Determine the [X, Y] coordinate at the center of the cell enclosing the given text.  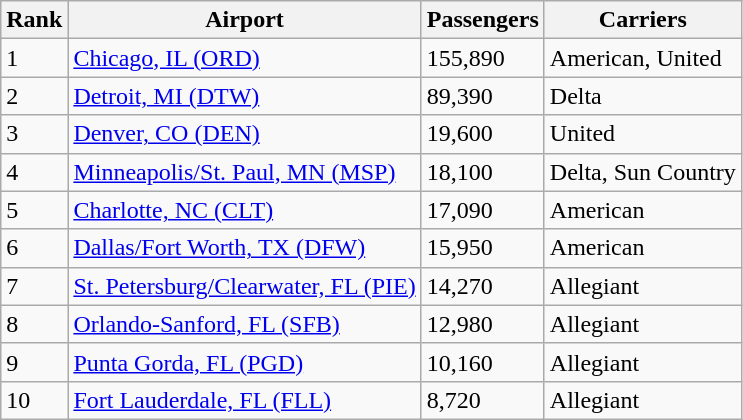
8 [34, 324]
6 [34, 248]
4 [34, 172]
155,890 [482, 58]
American, United [642, 58]
Minneapolis/St. Paul, MN (MSP) [244, 172]
Charlotte, NC (CLT) [244, 210]
9 [34, 362]
United [642, 134]
8,720 [482, 400]
5 [34, 210]
Fort Lauderdale, FL (FLL) [244, 400]
Passengers [482, 20]
St. Petersburg/Clearwater, FL (PIE) [244, 286]
2 [34, 96]
19,600 [482, 134]
1 [34, 58]
14,270 [482, 286]
Dallas/Fort Worth, TX (DFW) [244, 248]
Chicago, IL (ORD) [244, 58]
Rank [34, 20]
10 [34, 400]
Orlando-Sanford, FL (SFB) [244, 324]
Delta, Sun Country [642, 172]
Punta Gorda, FL (PGD) [244, 362]
Denver, CO (DEN) [244, 134]
Airport [244, 20]
17,090 [482, 210]
7 [34, 286]
15,950 [482, 248]
12,980 [482, 324]
Detroit, MI (DTW) [244, 96]
Delta [642, 96]
3 [34, 134]
Carriers [642, 20]
89,390 [482, 96]
18,100 [482, 172]
10,160 [482, 362]
